Output the (X, Y) coordinate of the center of the cell containing the given text.  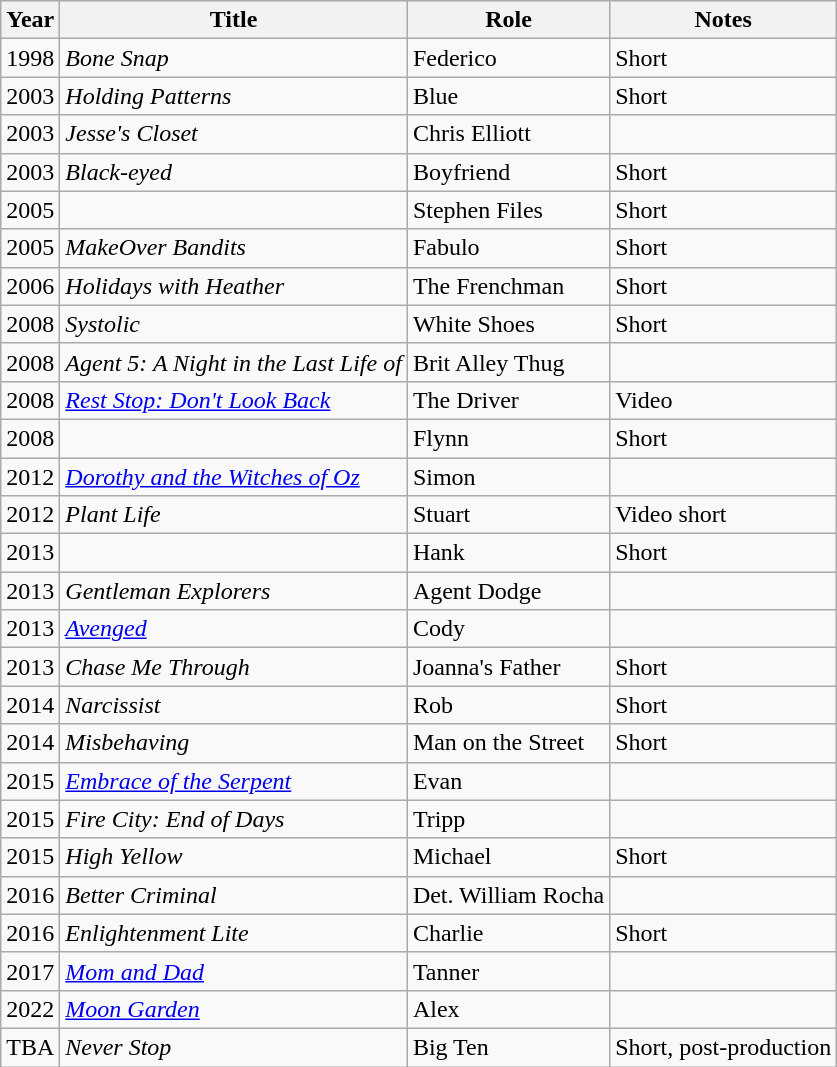
Avenged (234, 629)
Joanna's Father (508, 667)
Mom and Dad (234, 971)
Black-eyed (234, 172)
Fire City: End of Days (234, 819)
Agent 5: A Night in the Last Life of (234, 362)
Rest Stop: Don't Look Back (234, 400)
Det. William Rocha (508, 895)
Bone Snap (234, 58)
Simon (508, 477)
Man on the Street (508, 743)
Evan (508, 781)
Role (508, 20)
Tripp (508, 819)
Video short (724, 515)
Year (30, 20)
Tanner (508, 971)
Stuart (508, 515)
Alex (508, 1009)
Jesse's Closet (234, 134)
Narcissist (234, 705)
2022 (30, 1009)
Rob (508, 705)
Brit Alley Thug (508, 362)
Stephen Files (508, 210)
Title (234, 20)
Charlie (508, 933)
High Yellow (234, 857)
White Shoes (508, 324)
Moon Garden (234, 1009)
Michael (508, 857)
2017 (30, 971)
The Driver (508, 400)
2006 (30, 286)
Blue (508, 96)
Misbehaving (234, 743)
Gentleman Explorers (234, 591)
Never Stop (234, 1047)
Dorothy and the Witches of Oz (234, 477)
Boyfriend (508, 172)
The Frenchman (508, 286)
Big Ten (508, 1047)
Systolic (234, 324)
Fabulo (508, 248)
Plant Life (234, 515)
Embrace of the Serpent (234, 781)
Holding Patterns (234, 96)
Holidays with Heather (234, 286)
Federico (508, 58)
Short, post-production (724, 1047)
Flynn (508, 438)
Better Criminal (234, 895)
Enlightenment Lite (234, 933)
Hank (508, 553)
MakeOver Bandits (234, 248)
Notes (724, 20)
Agent Dodge (508, 591)
Video (724, 400)
Cody (508, 629)
Chase Me Through (234, 667)
Chris Elliott (508, 134)
1998 (30, 58)
TBA (30, 1047)
